Identify which cell holds the provided text, then report its (x, y) central coordinate. 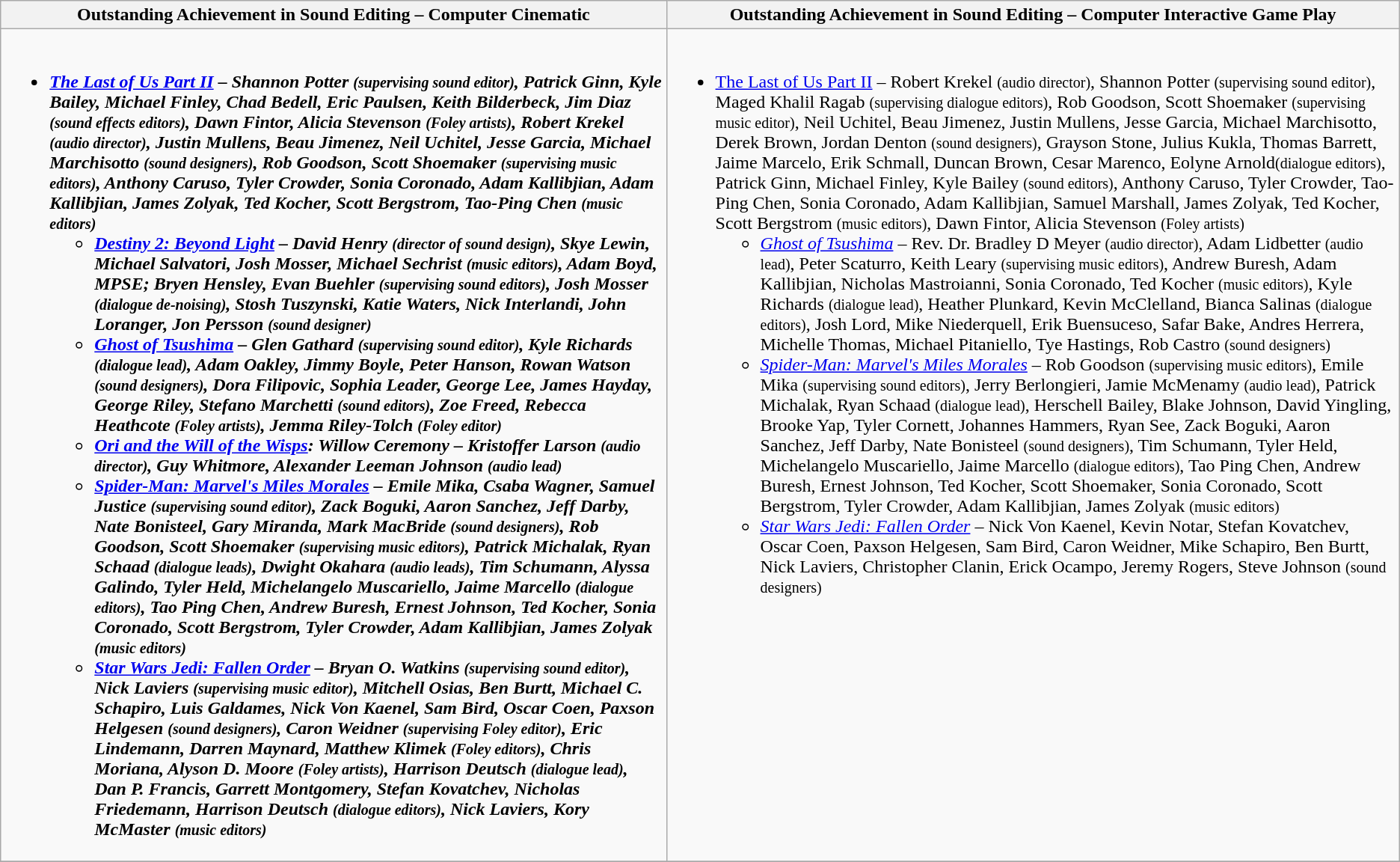
Outstanding Achievement in Sound Editing – Computer Cinematic (334, 15)
Outstanding Achievement in Sound Editing – Computer Interactive Game Play (1033, 15)
